Identify which cell holds the provided text, then report its [X, Y] central coordinate. 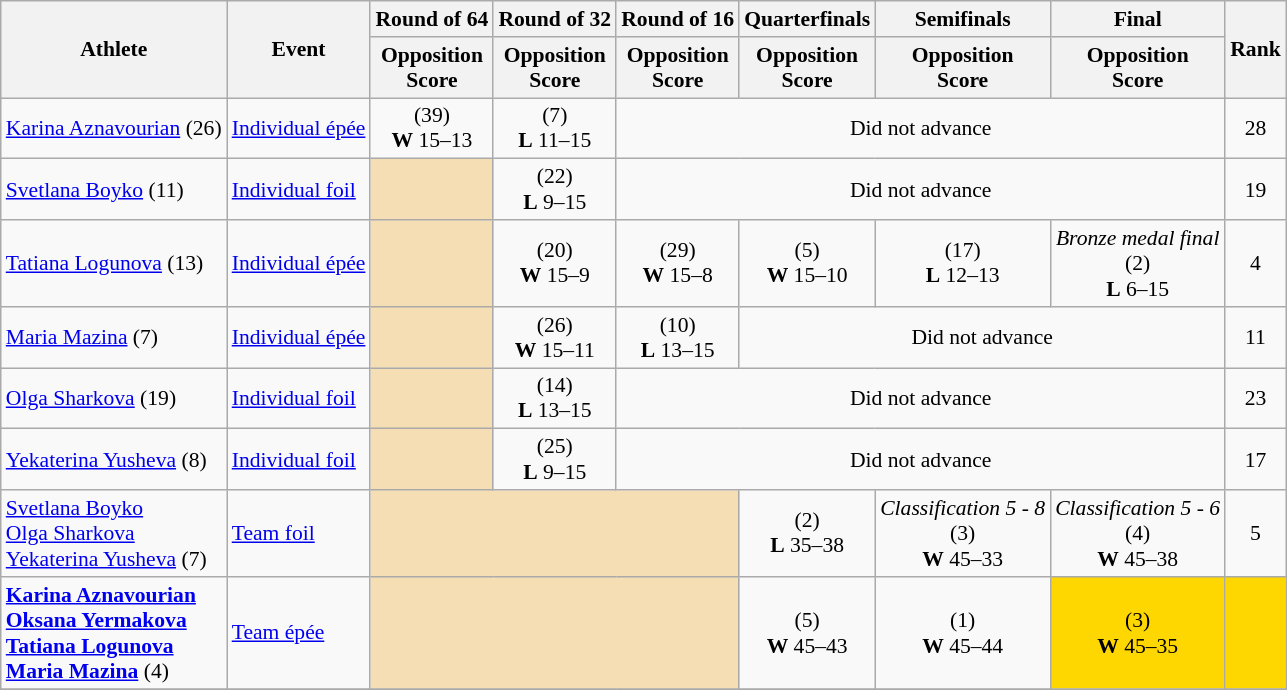
(5)W 45–43 [807, 633]
(2)L 35–38 [807, 534]
(14)L 13–15 [554, 398]
Yekaterina Yusheva (8) [114, 460]
Event [299, 50]
Karina AznavourianOksana YermakovaTatiana LogunovaMaria Mazina (4) [114, 633]
Team foil [299, 534]
Tatiana Logunova (13) [114, 264]
Classification 5 - 6 (4)W 45–38 [1138, 534]
Karina Aznavourian (26) [114, 128]
5 [1256, 534]
(26)W 15–11 [554, 338]
Athlete [114, 50]
28 [1256, 128]
Round of 32 [554, 19]
17 [1256, 460]
(29)W 15–8 [678, 264]
19 [1256, 190]
(20)W 15–9 [554, 264]
(22)L 9–15 [554, 190]
Svetlana BoykoOlga SharkovaYekaterina Yusheva (7) [114, 534]
Team épée [299, 633]
(3)W 45–35 [1138, 633]
Round of 64 [432, 19]
(17)L 12–13 [962, 264]
4 [1256, 264]
(5)W 15–10 [807, 264]
(7)L 11–15 [554, 128]
Bronze medal final (2)L 6–15 [1138, 264]
Classification 5 - 8 (3)W 45–33 [962, 534]
Semifinals [962, 19]
23 [1256, 398]
(1)W 45–44 [962, 633]
Round of 16 [678, 19]
(10)L 13–15 [678, 338]
Quarterfinals [807, 19]
Svetlana Boyko (11) [114, 190]
(25)L 9–15 [554, 460]
Maria Mazina (7) [114, 338]
11 [1256, 338]
Olga Sharkova (19) [114, 398]
Final [1138, 19]
Rank [1256, 50]
(39)W 15–13 [432, 128]
